Provide the (X, Y) coordinate of the cell's center where the given text is located.  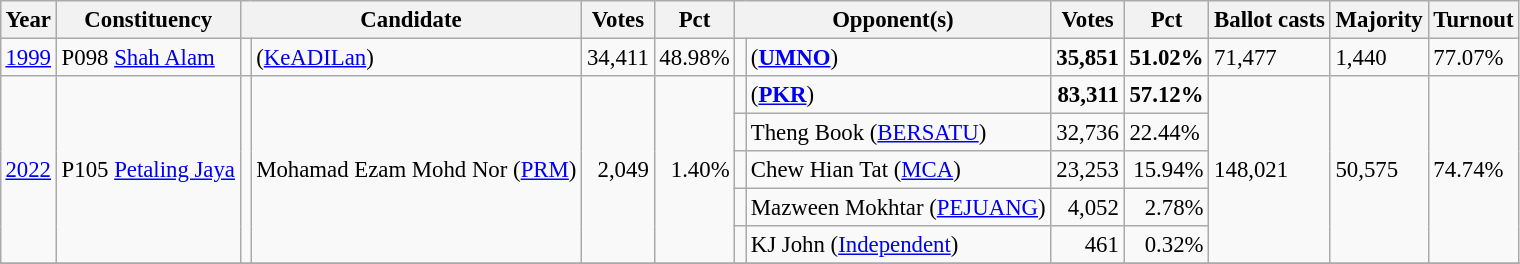
Constituency (148, 20)
4,052 (1088, 208)
35,851 (1088, 57)
Candidate (410, 20)
0.32% (1166, 245)
461 (1088, 245)
50,575 (1379, 170)
51.02% (1166, 57)
1999 (28, 57)
Majority (1379, 20)
148,021 (1270, 170)
KJ John (Independent) (898, 245)
(PKR) (898, 95)
P098 Shah Alam (148, 57)
74.74% (1474, 170)
Year (28, 20)
77.07% (1474, 57)
71,477 (1270, 57)
Theng Book (BERSATU) (898, 133)
57.12% (1166, 95)
Opponent(s) (893, 20)
1.40% (694, 170)
2,049 (618, 170)
34,411 (618, 57)
Turnout (1474, 20)
(KeADILan) (416, 57)
P105 Petaling Jaya (148, 170)
Mazween Mokhtar (PEJUANG) (898, 208)
Ballot casts (1270, 20)
2022 (28, 170)
32,736 (1088, 133)
1,440 (1379, 57)
Mohamad Ezam Mohd Nor (PRM) (416, 170)
Chew Hian Tat (MCA) (898, 170)
(UMNO) (898, 57)
83,311 (1088, 95)
2.78% (1166, 208)
22.44% (1166, 133)
23,253 (1088, 170)
15.94% (1166, 170)
48.98% (694, 57)
